Provide the (x, y) coordinate of the cell's center where the given text is located.  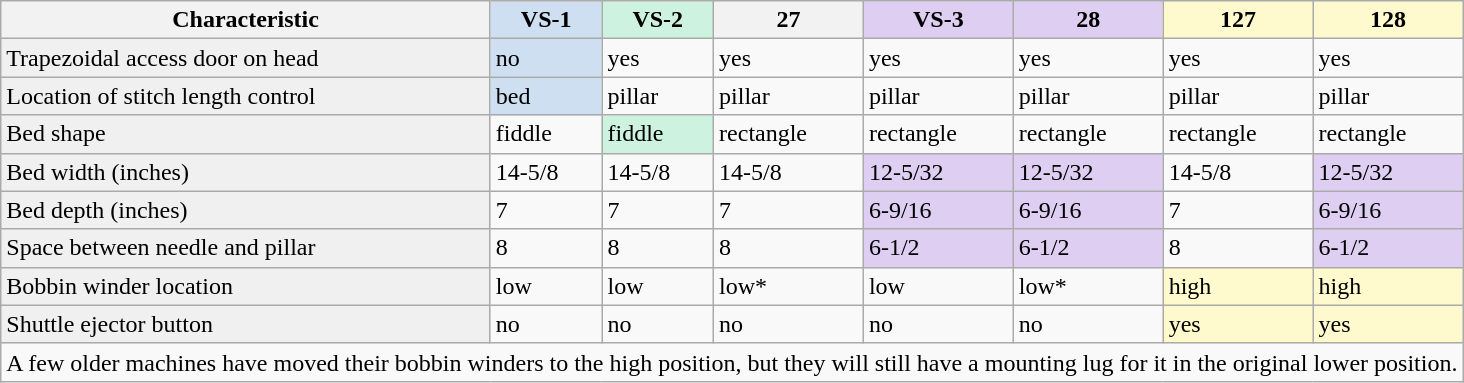
Shuttle ejector button (246, 324)
VS-1 (546, 20)
Bed shape (246, 134)
28 (1088, 20)
bed (546, 96)
Characteristic (246, 20)
Trapezoidal access door on head (246, 58)
VS-2 (658, 20)
127 (1238, 20)
Bed depth (inches) (246, 210)
Bobbin winder location (246, 286)
27 (789, 20)
Location of stitch length control (246, 96)
128 (1388, 20)
Bed width (inches) (246, 172)
Space between needle and pillar (246, 248)
VS-3 (938, 20)
